Provide the [x, y] coordinate of the cell's center where the given text is located.  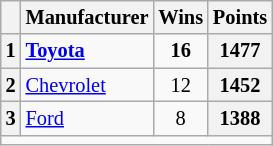
Chevrolet [88, 85]
Toyota [88, 51]
12 [180, 85]
Wins [180, 17]
1452 [240, 85]
Points [240, 17]
2 [11, 85]
Ford [88, 118]
3 [11, 118]
16 [180, 51]
1477 [240, 51]
Manufacturer [88, 17]
8 [180, 118]
1388 [240, 118]
1 [11, 51]
